Determine the (x, y) coordinate at the center of the cell enclosing the given text.  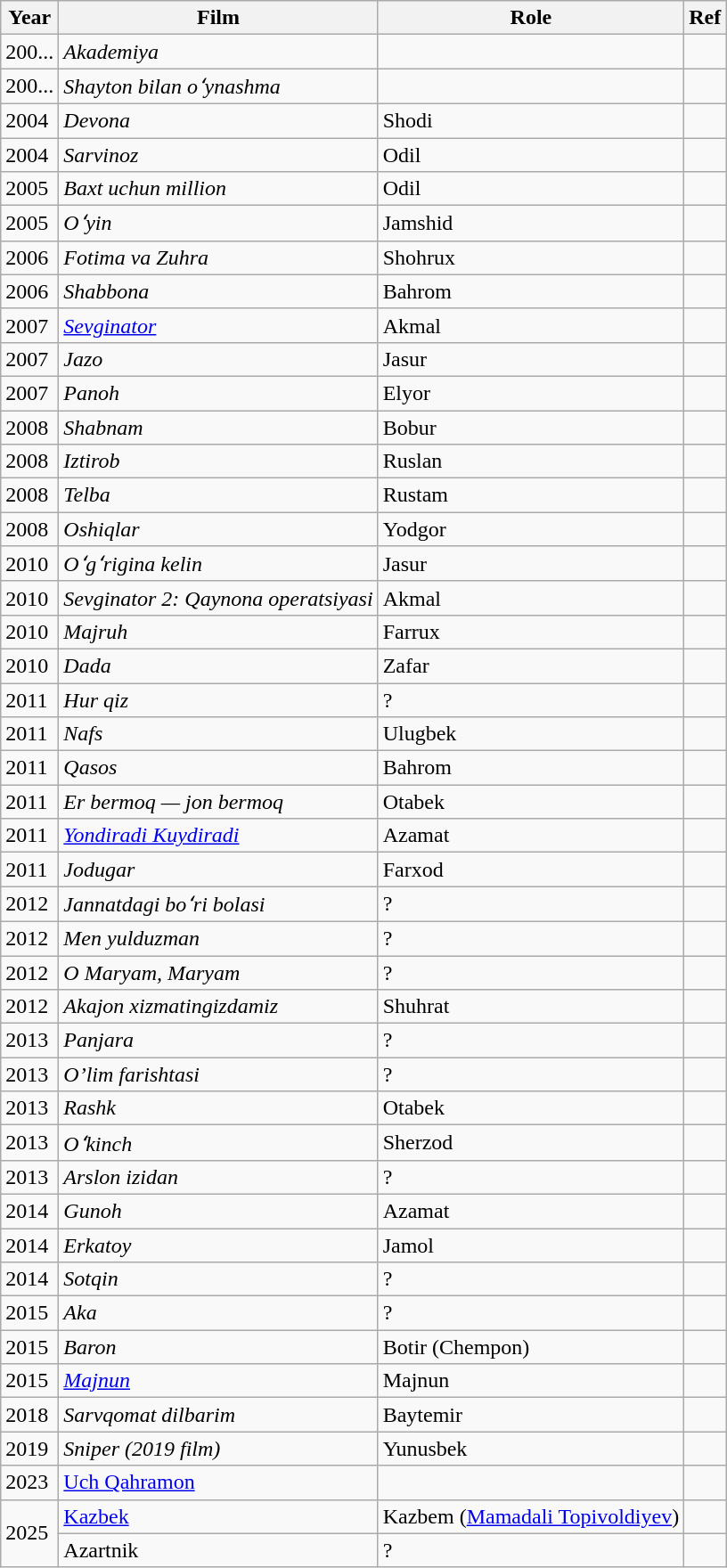
Sherzod (531, 1143)
Shabnam (218, 427)
Shabbona (218, 291)
Zafar (531, 666)
Shuhrat (531, 1007)
Year (30, 18)
2019 (30, 1449)
Azartnik (218, 1550)
Yondiradi Kuydiradi (218, 836)
Baron (218, 1347)
Aka (218, 1313)
Baxt uchun million (218, 189)
Oʻyin (218, 224)
Erkatoy (218, 1245)
Botir (Chempon) (531, 1347)
2018 (30, 1415)
Rustam (531, 495)
Oʻgʻrigina kelin (218, 564)
Sniper (2019 film) (218, 1449)
Bobur (531, 427)
Panoh (218, 393)
Qasos (218, 768)
Arslon izidan (218, 1177)
Shohrux (531, 257)
Film (218, 18)
Majruh (218, 632)
O’lim farishtasi (218, 1074)
Telba (218, 495)
Fotima va Zuhra (218, 257)
Panjara (218, 1041)
Farxod (531, 870)
2025 (30, 1533)
Role (531, 18)
O Maryam, Maryam (218, 972)
Kazbem (Mamadali Topivoldiyev) (531, 1516)
Ruslan (531, 461)
Sarvqomat dilbarim (218, 1415)
Men yulduzman (218, 938)
Ref (706, 18)
Oshiqlar (218, 529)
Sevginator (218, 325)
Ulugbek (531, 734)
Sevginator 2: Qaynona operatsiyasi (218, 598)
Jodugar (218, 870)
Iztirob (218, 461)
Shodi (531, 120)
Jannatdagi boʻri bolasi (218, 904)
Sotqin (218, 1279)
Akademiya (218, 52)
2023 (30, 1482)
Rashk (218, 1108)
Kazbek (218, 1516)
Sarvinoz (218, 154)
Gunoh (218, 1211)
Akajon xizmatingizdamiz (218, 1007)
Oʻkinch (218, 1143)
Jamol (531, 1245)
Er bermoq — jon bermoq (218, 802)
Hur qiz (218, 699)
Uch Qahramon (218, 1482)
Baytemir (531, 1415)
Shayton bilan oʻynashma (218, 86)
Jazo (218, 359)
Yodgor (531, 529)
Dada (218, 666)
Devona (218, 120)
Jamshid (531, 224)
Nafs (218, 734)
Farrux (531, 632)
Yunusbek (531, 1449)
Elyor (531, 393)
